Search for the cell housing the specified text and yield its [x, y] center coordinate. 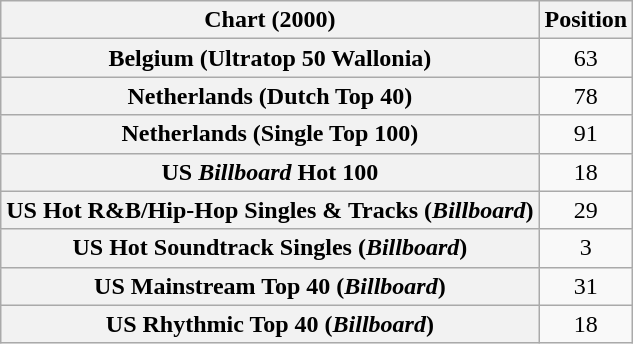
29 [586, 210]
91 [586, 134]
31 [586, 286]
US Billboard Hot 100 [270, 172]
US Rhythmic Top 40 (Billboard) [270, 324]
US Hot R&B/Hip-Hop Singles & Tracks (Billboard) [270, 210]
Chart (2000) [270, 20]
78 [586, 96]
63 [586, 58]
US Mainstream Top 40 (Billboard) [270, 286]
Position [586, 20]
Netherlands (Dutch Top 40) [270, 96]
Netherlands (Single Top 100) [270, 134]
US Hot Soundtrack Singles (Billboard) [270, 248]
3 [586, 248]
Belgium (Ultratop 50 Wallonia) [270, 58]
